Search for the cell housing the specified text and yield its [X, Y] center coordinate. 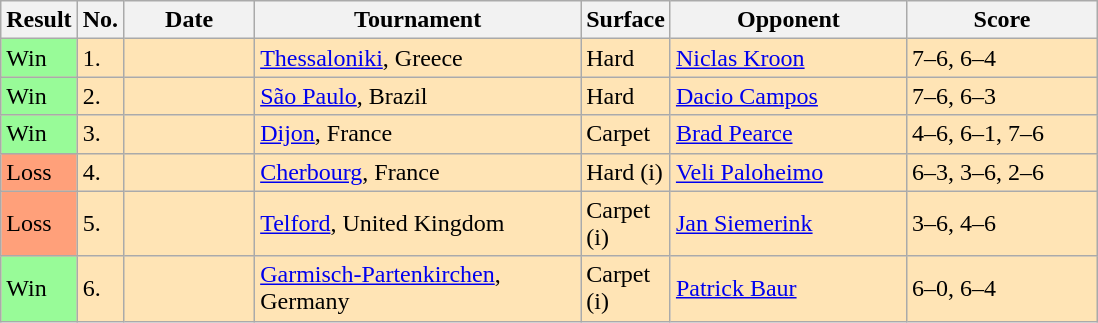
Niclas Kroon [788, 58]
6. [100, 288]
Surface [626, 20]
2. [100, 96]
Jan Siemerink [788, 224]
6–3, 3–6, 2–6 [1002, 172]
Carpet [626, 134]
4–6, 6–1, 7–6 [1002, 134]
5. [100, 224]
Patrick Baur [788, 288]
Veli Paloheimo [788, 172]
3–6, 4–6 [1002, 224]
Hard (i) [626, 172]
Opponent [788, 20]
4. [100, 172]
3. [100, 134]
Brad Pearce [788, 134]
São Paulo, Brazil [418, 96]
Result [39, 20]
Score [1002, 20]
Thessaloniki, Greece [418, 58]
1. [100, 58]
Cherbourg, France [418, 172]
Tournament [418, 20]
Telford, United Kingdom [418, 224]
6–0, 6–4 [1002, 288]
Garmisch-Partenkirchen, Germany [418, 288]
7–6, 6–3 [1002, 96]
Dijon, France [418, 134]
7–6, 6–4 [1002, 58]
Date [190, 20]
No. [100, 20]
Dacio Campos [788, 96]
